Identify which cell holds the provided text, then report its (X, Y) central coordinate. 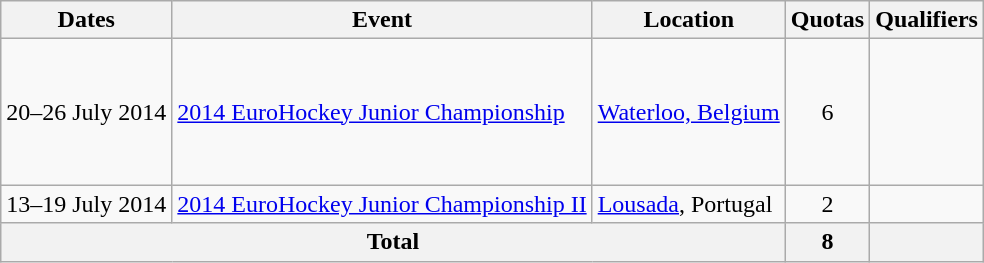
2 (827, 204)
Qualifiers (927, 20)
20–26 July 2014 (86, 112)
Location (688, 20)
Total (394, 242)
Quotas (827, 20)
Lousada, Portugal (688, 204)
2014 EuroHockey Junior Championship (382, 112)
6 (827, 112)
Dates (86, 20)
13–19 July 2014 (86, 204)
8 (827, 242)
Event (382, 20)
2014 EuroHockey Junior Championship II (382, 204)
Waterloo, Belgium (688, 112)
